Find where the given text appears and provide that cell's center as [x, y] coordinate. 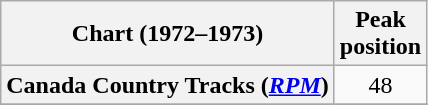
48 [380, 85]
Peak position [380, 34]
Chart (1972–1973) [168, 34]
Canada Country Tracks (RPM) [168, 85]
